Search for the cell housing the specified text and yield its (x, y) center coordinate. 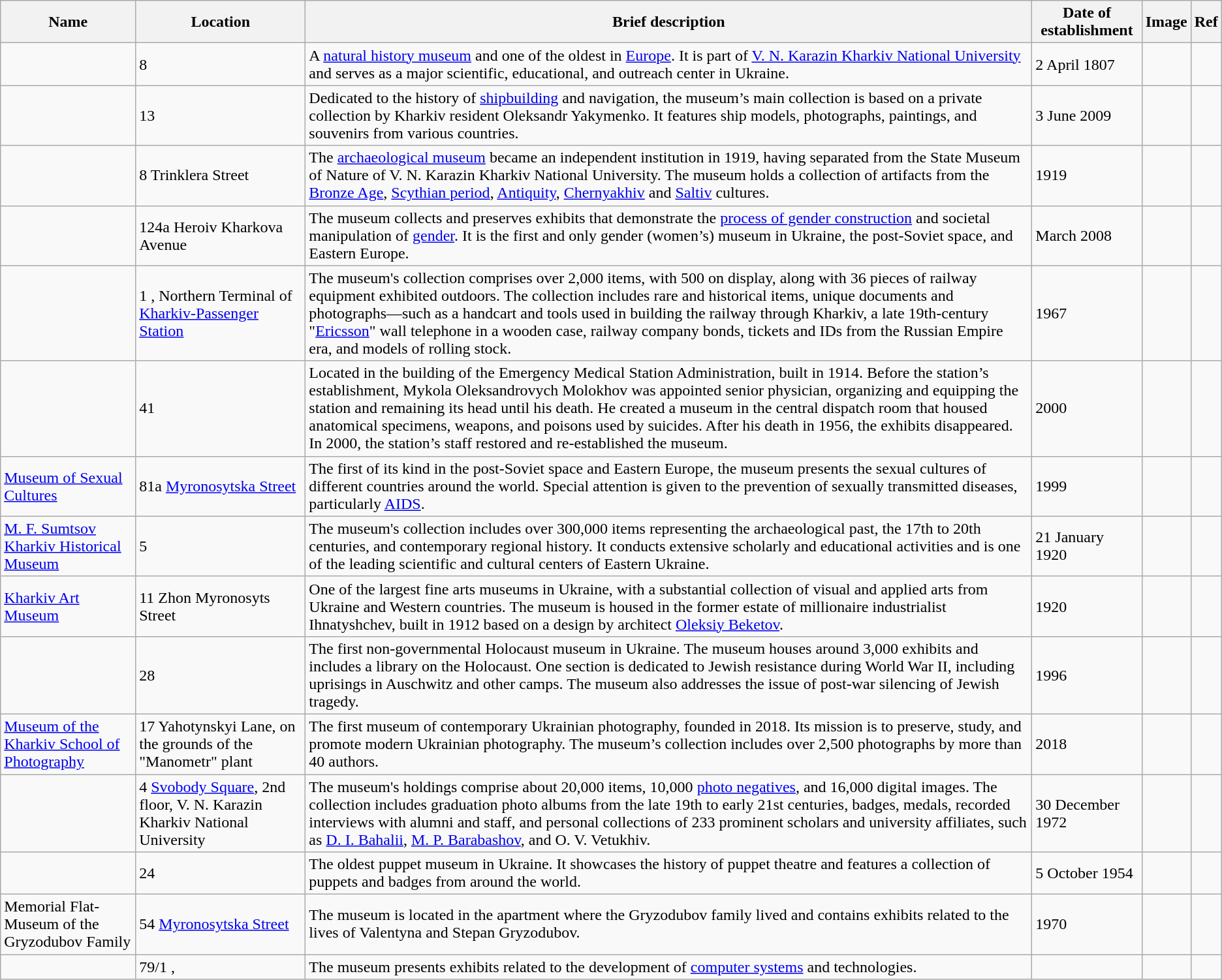
1919 (1087, 176)
124a Heroiv Kharkova Avenue (221, 236)
3 June 2009 (1087, 115)
Location (221, 22)
Brief description (668, 22)
1996 (1087, 675)
41 (221, 408)
8 (221, 64)
5 October 1954 (1087, 873)
28 (221, 675)
5 (221, 546)
11 Zhon Myronosyts Street (221, 606)
21 January 1920 (1087, 546)
M. F. Sumtsov Kharkiv Historical Museum (68, 546)
1970 (1087, 925)
1967 (1087, 313)
2000 (1087, 408)
March 2008 (1087, 236)
2 April 1807 (1087, 64)
Ref (1206, 22)
Name (68, 22)
1920 (1087, 606)
Kharkiv Art Museum (68, 606)
13 (221, 115)
30 December 1972 (1087, 813)
Image (1166, 22)
4 Svobody Square, 2nd floor, V. N. Karazin Kharkiv National University (221, 813)
24 (221, 873)
Museum of the Kharkiv School of Photography (68, 744)
Memorial Flat-Museum of the Gryzodubov Family (68, 925)
Museum of Sexual Cultures (68, 486)
8 Trinklera Street (221, 176)
17 Yahotynskyi Lane, on the grounds of the "Manometr" plant (221, 744)
1999 (1087, 486)
54 Myronosytska Street (221, 925)
79/1 , (221, 967)
1 , Northern Terminal of Kharkiv-Passenger Station (221, 313)
The museum presents exhibits related to the development of computer systems and technologies. (668, 967)
2018 (1087, 744)
81a Myronosytska Street (221, 486)
Date of establishment (1087, 22)
